Pinpoint the cell where the given text exists, returning its [x, y] midpoint coordinate. 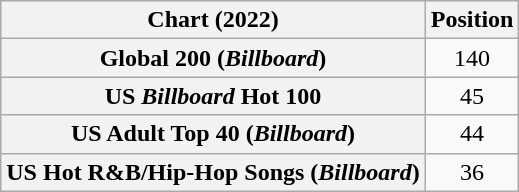
36 [472, 172]
Chart (2022) [213, 20]
45 [472, 96]
44 [472, 134]
US Hot R&B/Hip-Hop Songs (Billboard) [213, 172]
Global 200 (Billboard) [213, 58]
US Adult Top 40 (Billboard) [213, 134]
140 [472, 58]
US Billboard Hot 100 [213, 96]
Position [472, 20]
